Pinpoint the cell where the given text exists, returning its (X, Y) midpoint coordinate. 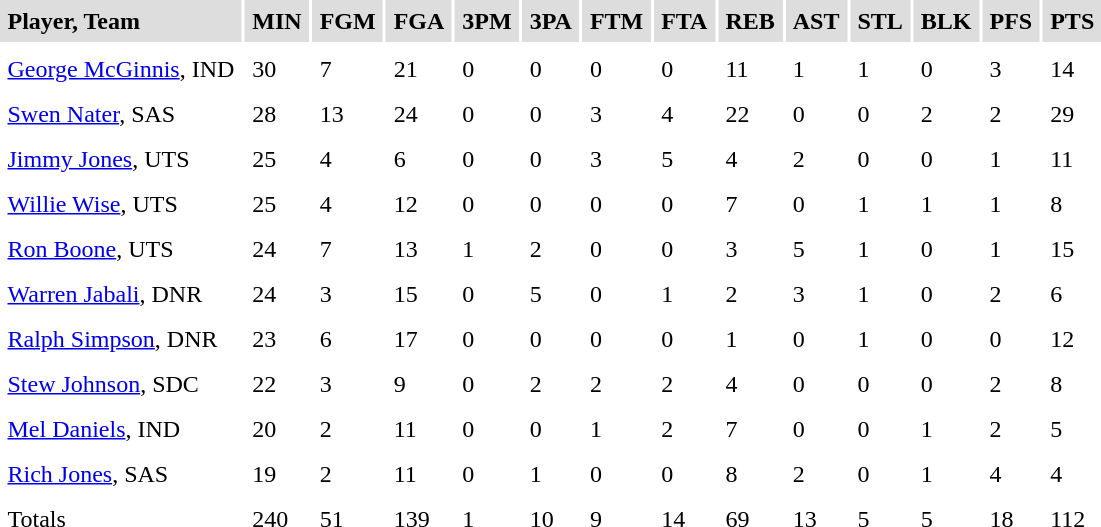
Ron Boone, UTS (121, 249)
9 (419, 384)
FGA (419, 21)
FGM (348, 21)
Warren Jabali, DNR (121, 294)
REB (750, 21)
BLK (946, 21)
8 (750, 474)
STL (880, 21)
28 (277, 114)
30 (277, 69)
17 (419, 339)
Player, Team (121, 21)
FTA (684, 21)
Rich Jones, SAS (121, 474)
19 (277, 474)
3PM (487, 21)
FTM (616, 21)
George McGinnis, IND (121, 69)
Stew Johnson, SDC (121, 384)
MIN (277, 21)
PFS (1011, 21)
Jimmy Jones, UTS (121, 159)
Swen Nater, SAS (121, 114)
Ralph Simpson, DNR (121, 339)
23 (277, 339)
12 (419, 204)
21 (419, 69)
Mel Daniels, IND (121, 429)
15 (419, 294)
AST (816, 21)
20 (277, 429)
3PA (550, 21)
Willie Wise, UTS (121, 204)
